Determine the (X, Y) coordinate at the center of the cell enclosing the given text.  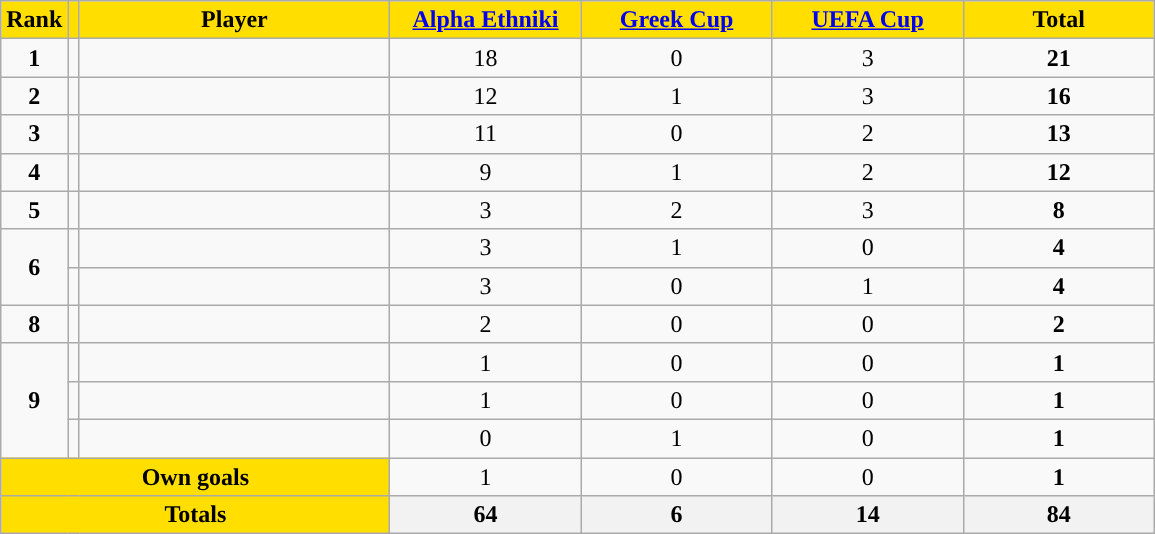
Rank (34, 20)
Player (234, 20)
5 (34, 210)
Own goals (196, 477)
Alpha Ethniki (486, 20)
21 (1058, 58)
13 (1058, 134)
Total (1058, 20)
UEFA Cup (868, 20)
11 (486, 134)
84 (1058, 515)
16 (1058, 96)
18 (486, 58)
Totals (196, 515)
14 (868, 515)
64 (486, 515)
Greek Cup (676, 20)
